Capture the cell that displays the provided text and extract its [x, y] central coordinate. 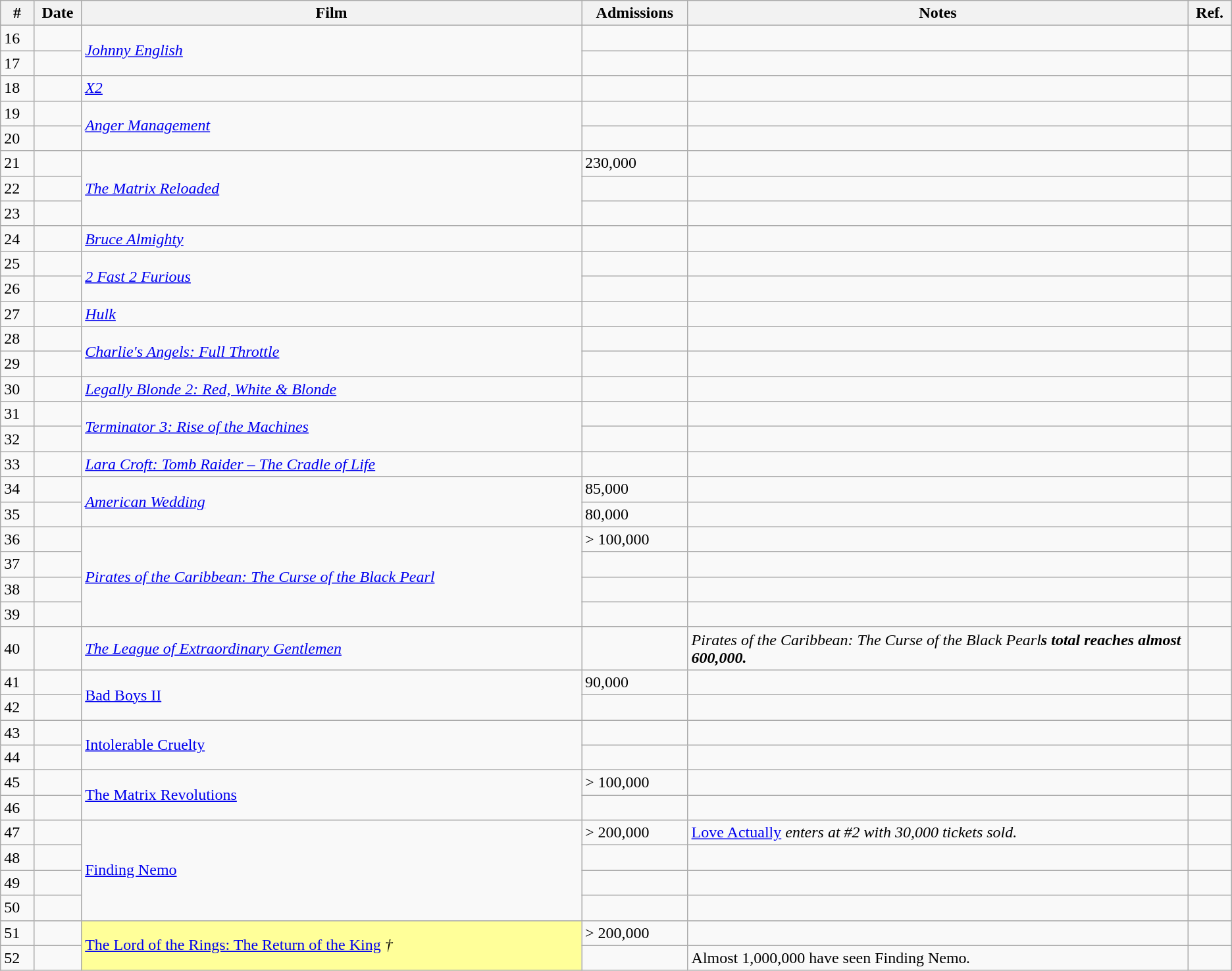
47 [17, 833]
31 [17, 414]
The Lord of the Rings: The Return of the King † [332, 945]
26 [17, 288]
52 [17, 958]
American Wedding [332, 502]
50 [17, 908]
Hulk [332, 314]
44 [17, 758]
24 [17, 238]
32 [17, 439]
21 [17, 163]
Love Actually enters at #2 with 30,000 tickets sold. [938, 833]
Date [57, 13]
2 Fast 2 Furious [332, 276]
80,000 [635, 514]
Bad Boys II [332, 695]
Ref. [1210, 13]
30 [17, 389]
Film [332, 13]
Terminator 3: Rise of the Machines [332, 427]
34 [17, 489]
25 [17, 263]
45 [17, 783]
39 [17, 614]
The League of Extraordinary Gentlemen [332, 648]
16 [17, 38]
Bruce Almighty [332, 238]
49 [17, 883]
48 [17, 858]
Pirates of the Caribbean: The Curse of the Black Pearls total reaches almost 600,000. [938, 648]
The Matrix Reloaded [332, 188]
230,000 [635, 163]
27 [17, 314]
19 [17, 113]
The Matrix Revolutions [332, 795]
20 [17, 138]
38 [17, 589]
Finding Nemo [332, 870]
35 [17, 514]
X2 [332, 88]
Pirates of the Caribbean: The Curse of the Black Pearl [332, 577]
Admissions [635, 13]
Lara Croft: Tomb Raider – The Cradle of Life [332, 464]
Notes [938, 13]
42 [17, 707]
33 [17, 464]
37 [17, 564]
90,000 [635, 682]
22 [17, 188]
46 [17, 808]
28 [17, 339]
# [17, 13]
Almost 1,000,000 have seen Finding Nemo. [938, 958]
36 [17, 539]
Legally Blonde 2: Red, White & Blonde [332, 389]
Johnny English [332, 51]
17 [17, 63]
51 [17, 933]
23 [17, 213]
40 [17, 648]
29 [17, 364]
85,000 [635, 489]
18 [17, 88]
Anger Management [332, 126]
41 [17, 682]
Intolerable Cruelty [332, 745]
Charlie's Angels: Full Throttle [332, 352]
43 [17, 733]
